Search for the cell housing the specified text and yield its [X, Y] center coordinate. 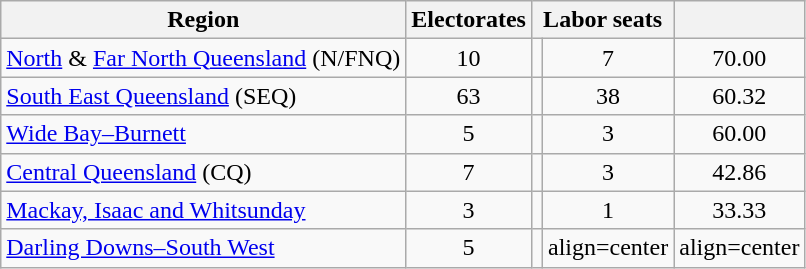
38 [608, 96]
42.86 [740, 172]
1 [608, 210]
60.00 [740, 134]
North & Far North Queensland (N/FNQ) [204, 58]
Darling Downs–South West [204, 248]
Electorates [469, 20]
63 [469, 96]
33.33 [740, 210]
Central Queensland (CQ) [204, 172]
Labor seats [602, 20]
10 [469, 58]
Mackay, Isaac and Whitsunday [204, 210]
60.32 [740, 96]
Region [204, 20]
Wide Bay–Burnett [204, 134]
70.00 [740, 58]
South East Queensland (SEQ) [204, 96]
